Search for the cell housing the specified text and yield its (x, y) center coordinate. 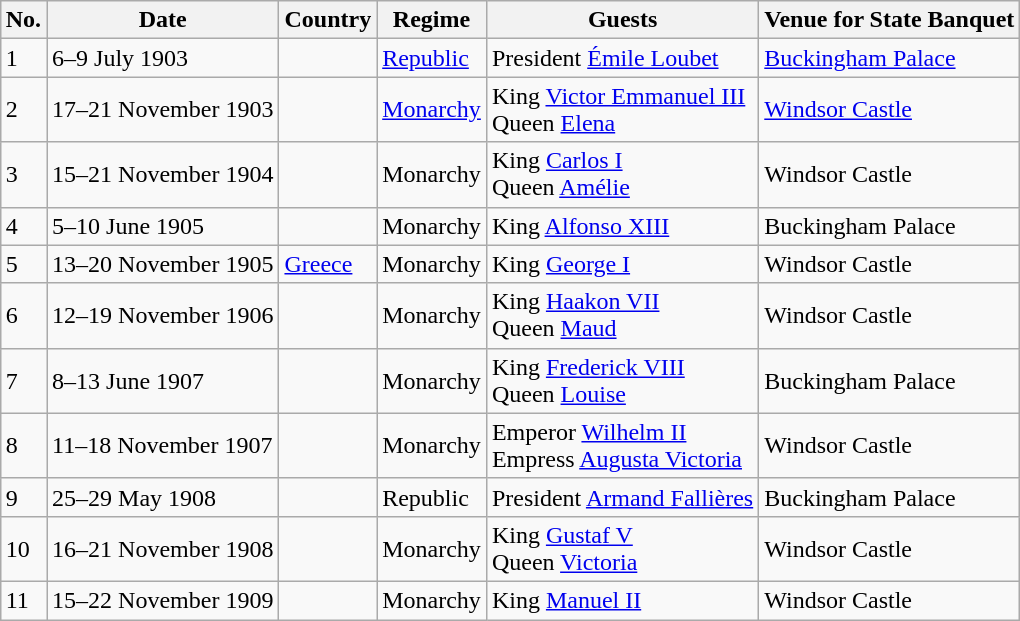
13–20 November 1905 (163, 264)
King Haakon VIIQueen Maud (622, 316)
Venue for State Banquet (890, 20)
Country (328, 20)
5 (23, 264)
King Victor Emmanuel IIIQueen Elena (622, 110)
11–18 November 1907 (163, 446)
9 (23, 497)
8 (23, 446)
Date (163, 20)
15–22 November 1909 (163, 600)
King George I (622, 264)
President Émile Loubet (622, 58)
11 (23, 600)
8–13 June 1907 (163, 380)
16–21 November 1908 (163, 548)
12–19 November 1906 (163, 316)
King Frederick VIIIQueen Louise (622, 380)
Emperor Wilhelm IIEmpress Augusta Victoria (622, 446)
President Armand Fallières (622, 497)
Guests (622, 20)
Greece (328, 264)
Regime (432, 20)
17–21 November 1903 (163, 110)
King Manuel II (622, 600)
15–21 November 1904 (163, 174)
King Gustaf VQueen Victoria (622, 548)
King Alfonso XIII (622, 226)
No. (23, 20)
7 (23, 380)
King Carlos IQueen Amélie (622, 174)
25–29 May 1908 (163, 497)
1 (23, 58)
6–9 July 1903 (163, 58)
2 (23, 110)
10 (23, 548)
5–10 June 1905 (163, 226)
3 (23, 174)
6 (23, 316)
4 (23, 226)
